Pinpoint the cell where the given text exists, returning its (X, Y) midpoint coordinate. 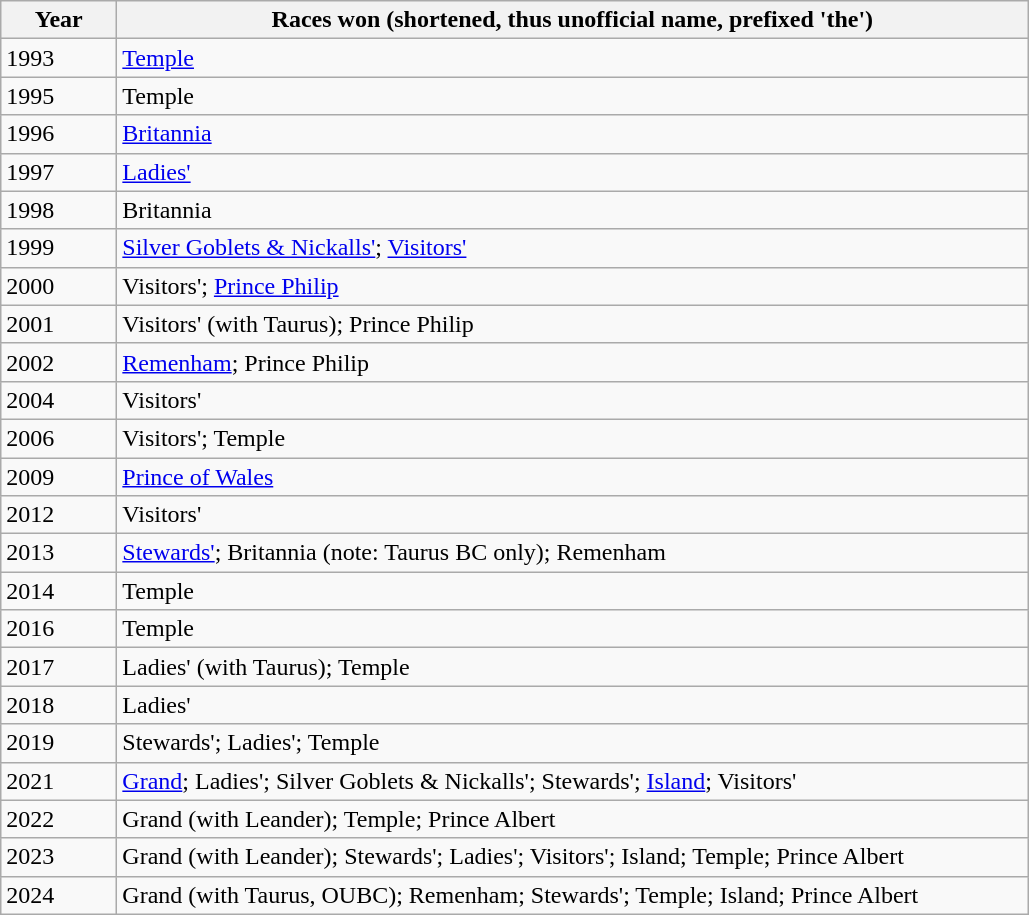
Prince of Wales (572, 477)
1998 (59, 210)
2016 (59, 629)
Races won (shortened, thus unofficial name, prefixed 'the') (572, 20)
1996 (59, 134)
2000 (59, 286)
2012 (59, 515)
2001 (59, 324)
Ladies' (with Taurus); Temple (572, 667)
Year (59, 20)
Visitors'; Temple (572, 438)
Silver Goblets & Nickalls'; Visitors' (572, 248)
2002 (59, 362)
2021 (59, 781)
Remenham; Prince Philip (572, 362)
Stewards'; Britannia (note: Taurus BC only); Remenham (572, 553)
2018 (59, 705)
Grand (with Leander); Stewards'; Ladies'; Visitors'; Island; Temple; Prince Albert (572, 857)
2006 (59, 438)
2022 (59, 819)
1997 (59, 172)
1993 (59, 58)
Visitors' (with Taurus); Prince Philip (572, 324)
Grand; Ladies'; Silver Goblets & Nickalls'; Stewards'; Island; Visitors' (572, 781)
1995 (59, 96)
2009 (59, 477)
Stewards'; Ladies'; Temple (572, 743)
2019 (59, 743)
2004 (59, 400)
Grand (with Leander); Temple; Prince Albert (572, 819)
2014 (59, 591)
1999 (59, 248)
2013 (59, 553)
2024 (59, 895)
Visitors'; Prince Philip (572, 286)
Grand (with Taurus, OUBC); Remenham; Stewards'; Temple; Island; Prince Albert (572, 895)
2023 (59, 857)
2017 (59, 667)
